Determine the [X, Y] coordinate at the center of the cell enclosing the given text.  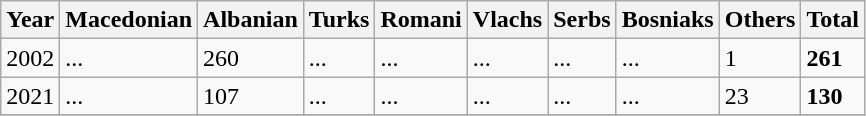
2021 [30, 96]
2002 [30, 58]
Macedonian [129, 20]
1 [760, 58]
261 [833, 58]
23 [760, 96]
130 [833, 96]
Albanian [251, 20]
107 [251, 96]
Vlachs [507, 20]
Year [30, 20]
Others [760, 20]
Serbs [582, 20]
Bosniaks [668, 20]
260 [251, 58]
Romani [421, 20]
Total [833, 20]
Turks [339, 20]
